Determine the [x, y] coordinate at the center of the cell enclosing the given text.  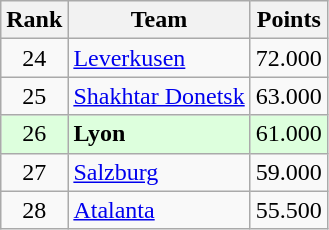
Atalanta [159, 210]
24 [34, 58]
28 [34, 210]
Points [288, 20]
Shakhtar Donetsk [159, 96]
Team [159, 20]
Leverkusen [159, 58]
61.000 [288, 134]
55.500 [288, 210]
Salzburg [159, 172]
63.000 [288, 96]
59.000 [288, 172]
25 [34, 96]
26 [34, 134]
Rank [34, 20]
Lyon [159, 134]
72.000 [288, 58]
27 [34, 172]
